Identify which cell holds the provided text, then report its (X, Y) central coordinate. 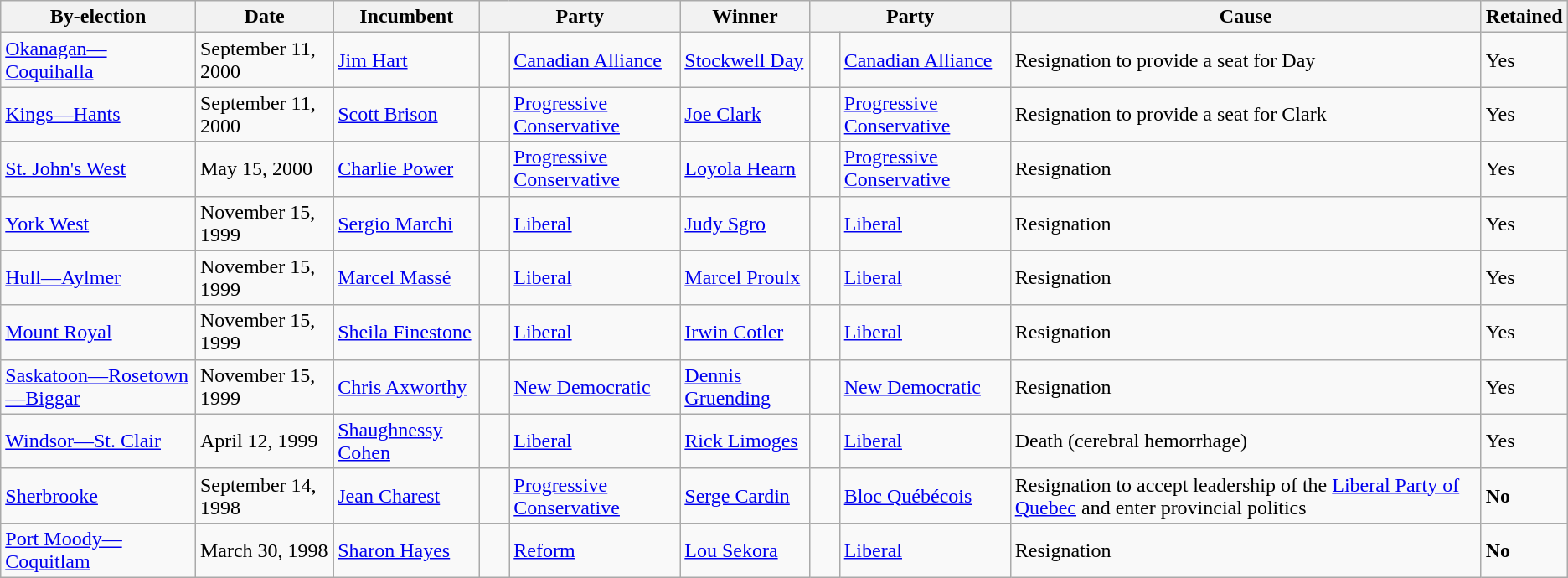
By-election (99, 17)
Jean Charest (407, 496)
Irwin Cotler (745, 332)
Date (264, 17)
Lou Sekora (745, 550)
Resignation to provide a seat for Day (1246, 60)
Dennis Gruending (745, 387)
Cause (1246, 17)
Bloc Québécois (925, 496)
September 14, 1998 (264, 496)
Loyola Hearn (745, 169)
May 15, 2000 (264, 169)
Resignation to accept leadership of the Liberal Party of Quebec and enter provincial politics (1246, 496)
Marcel Massé (407, 278)
Mount Royal (99, 332)
Death (cerebral hemorrhage) (1246, 441)
Saskatoon—Rosetown—Biggar (99, 387)
York West (99, 223)
Marcel Proulx (745, 278)
Sherbrooke (99, 496)
Sergio Marchi (407, 223)
Hull—Aylmer (99, 278)
Shaughnessy Cohen (407, 441)
St. John's West (99, 169)
Resignation to provide a seat for Clark (1246, 114)
Retained (1524, 17)
Scott Brison (407, 114)
Winner (745, 17)
Incumbent (407, 17)
Joe Clark (745, 114)
April 12, 1999 (264, 441)
Serge Cardin (745, 496)
Windsor—St. Clair (99, 441)
Okanagan—Coquihalla (99, 60)
Port Moody—Coquitlam (99, 550)
Chris Axworthy (407, 387)
Reform (595, 550)
Jim Hart (407, 60)
March 30, 1998 (264, 550)
Sheila Finestone (407, 332)
Kings—Hants (99, 114)
Judy Sgro (745, 223)
Rick Limoges (745, 441)
Charlie Power (407, 169)
Stockwell Day (745, 60)
Sharon Hayes (407, 550)
